Provide the [X, Y] coordinate of the cell's center where the given text is located.  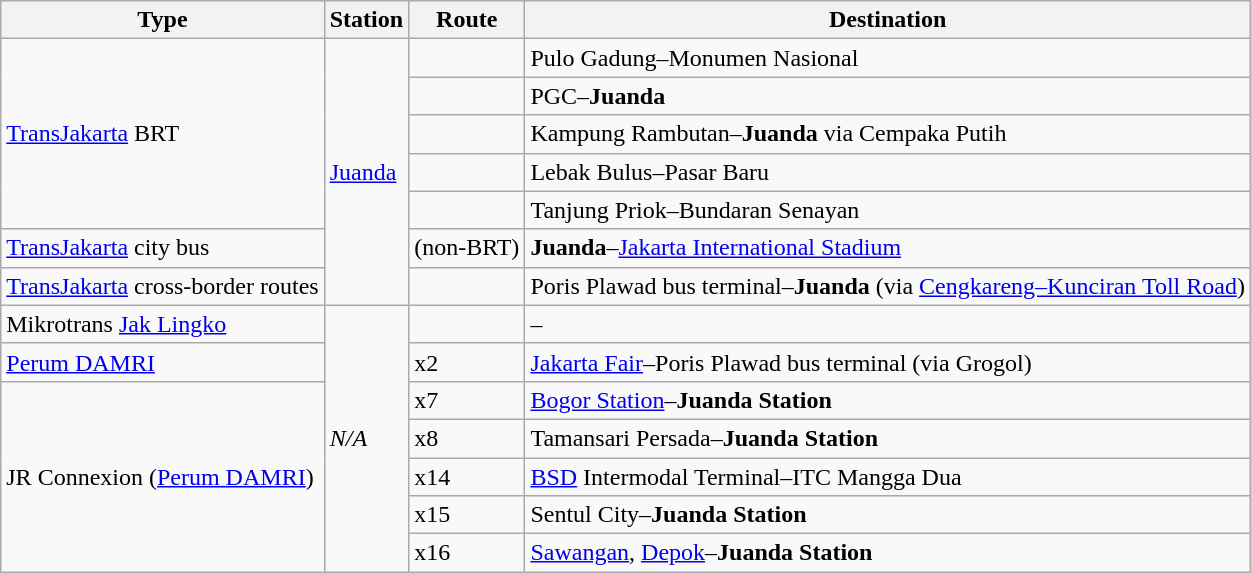
Destination [888, 20]
TransJakarta city bus [162, 248]
TransJakarta cross-border routes [162, 286]
N/A [366, 438]
Juanda [366, 172]
Station [366, 20]
– [888, 324]
JR Connexion (Perum DAMRI) [162, 476]
Bogor Station–Juanda Station [888, 400]
x2 [467, 362]
PGC–Juanda [888, 96]
Kampung Rambutan–Juanda via Cempaka Putih [888, 134]
x7 [467, 400]
Sentul City–Juanda Station [888, 515]
Jakarta Fair–Poris Plawad bus terminal (via Grogol) [888, 362]
Pulo Gadung–Monumen Nasional [888, 58]
Type [162, 20]
TransJakarta BRT [162, 134]
BSD Intermodal Terminal–ITC Mangga Dua [888, 477]
Poris Plawad bus terminal–Juanda (via Cengkareng–Kunciran Toll Road) [888, 286]
Lebak Bulus–Pasar Baru [888, 172]
Sawangan, Depok–Juanda Station [888, 553]
Mikrotrans Jak Lingko [162, 324]
Route [467, 20]
Juanda–Jakarta International Stadium [888, 248]
x14 [467, 477]
(non-BRT) [467, 248]
x15 [467, 515]
Tanjung Priok–Bundaran Senayan [888, 210]
x16 [467, 553]
Tamansari Persada–Juanda Station [888, 438]
Perum DAMRI [162, 362]
x8 [467, 438]
